Detect which cell encompasses the target text, then output its (X, Y) center coordinate. 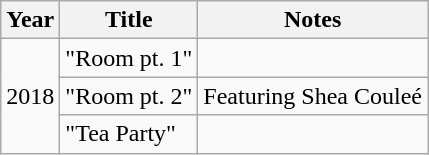
"Room pt. 2" (129, 96)
2018 (30, 96)
Notes (313, 20)
Year (30, 20)
"Room pt. 1" (129, 58)
Featuring Shea Couleé (313, 96)
Title (129, 20)
"Tea Party" (129, 134)
